Identify which cell holds the provided text, then report its [X, Y] central coordinate. 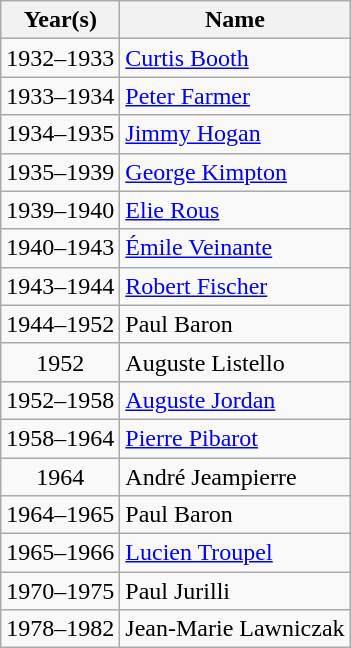
Lucien Troupel [235, 553]
1943–1944 [60, 286]
1932–1933 [60, 58]
1944–1952 [60, 324]
Auguste Jordan [235, 400]
Peter Farmer [235, 96]
Curtis Booth [235, 58]
Pierre Pibarot [235, 438]
1934–1935 [60, 134]
Jimmy Hogan [235, 134]
1978–1982 [60, 629]
André Jeampierre [235, 477]
Jean-Marie Lawniczak [235, 629]
Paul Jurilli [235, 591]
1964–1965 [60, 515]
1935–1939 [60, 172]
1952 [60, 362]
Year(s) [60, 20]
1952–1958 [60, 400]
Elie Rous [235, 210]
Émile Veinante [235, 248]
Robert Fischer [235, 286]
1939–1940 [60, 210]
1940–1943 [60, 248]
1958–1964 [60, 438]
1965–1966 [60, 553]
1970–1975 [60, 591]
George Kimpton [235, 172]
Auguste Listello [235, 362]
Name [235, 20]
1933–1934 [60, 96]
1964 [60, 477]
